Determine the [X, Y] coordinate at the center of the cell enclosing the given text.  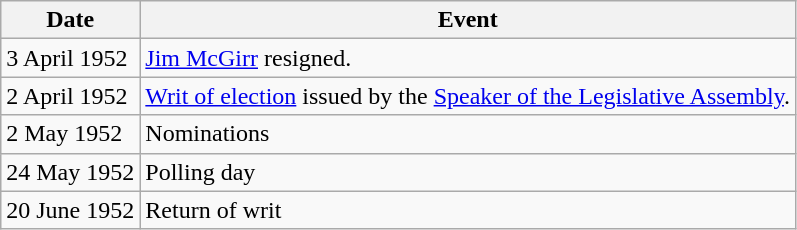
Polling day [468, 172]
Return of writ [468, 210]
Jim McGirr resigned. [468, 58]
Date [70, 20]
Writ of election issued by the Speaker of the Legislative Assembly. [468, 96]
24 May 1952 [70, 172]
20 June 1952 [70, 210]
3 April 1952 [70, 58]
2 May 1952 [70, 134]
Nominations [468, 134]
2 April 1952 [70, 96]
Event [468, 20]
